Locate the cell with the specified text and output its (X, Y) center coordinate. 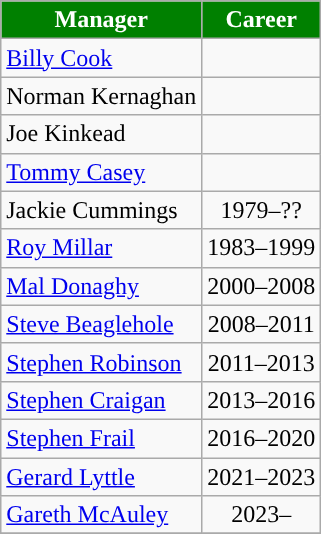
Gareth McAuley (102, 515)
2021–2023 (262, 477)
2023– (262, 515)
1979–?? (262, 210)
Stephen Robinson (102, 362)
Tommy Casey (102, 172)
2016–2020 (262, 438)
2013–2016 (262, 400)
Gerard Lyttle (102, 477)
Joe Kinkead (102, 134)
Stephen Craigan (102, 400)
2011–2013 (262, 362)
Billy Cook (102, 58)
Career (262, 20)
Norman Kernaghan (102, 96)
1983–1999 (262, 248)
Jackie Cummings (102, 210)
Steve Beaglehole (102, 324)
2000–2008 (262, 286)
Mal Donaghy (102, 286)
Roy Millar (102, 248)
Stephen Frail (102, 438)
Manager (102, 20)
2008–2011 (262, 324)
